Output the [x, y] coordinate of the center of the cell containing the given text.  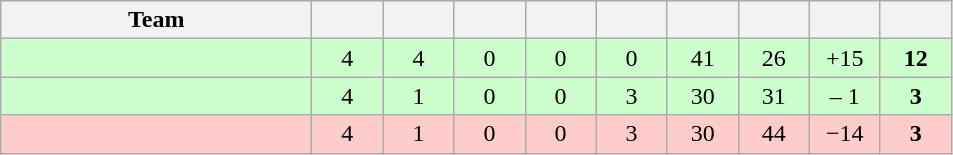
Team [156, 20]
+15 [844, 58]
12 [916, 58]
26 [774, 58]
−14 [844, 134]
– 1 [844, 96]
41 [702, 58]
31 [774, 96]
44 [774, 134]
